Identify which cell holds the provided text, then report its (x, y) central coordinate. 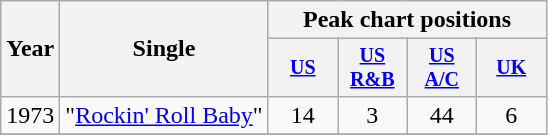
Year (30, 49)
Single (164, 49)
Peak chart positions (407, 20)
6 (512, 115)
44 (442, 115)
USR&B (372, 68)
1973 (30, 115)
UK (512, 68)
US (302, 68)
USA/C (442, 68)
"Rockin' Roll Baby" (164, 115)
3 (372, 115)
14 (302, 115)
